Output the (X, Y) coordinate of the center of the cell containing the given text.  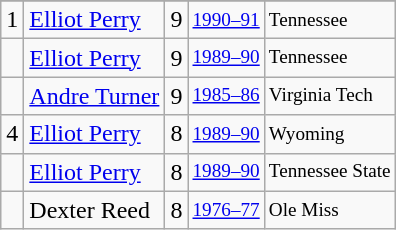
1985–86 (226, 96)
Ole Miss (330, 210)
Virginia Tech (330, 96)
Tennessee State (330, 172)
Andre Turner (94, 96)
1976–77 (226, 210)
1990–91 (226, 20)
1 (12, 20)
4 (12, 134)
Dexter Reed (94, 210)
Wyoming (330, 134)
